Capture the cell that displays the provided text and extract its [x, y] central coordinate. 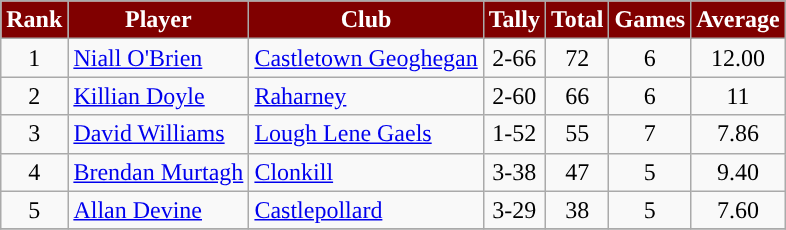
1 [34, 58]
4 [34, 172]
7.60 [738, 210]
Raharney [366, 96]
Lough Lene Gaels [366, 134]
72 [577, 58]
Killian Doyle [158, 96]
2 [34, 96]
1-52 [514, 134]
12.00 [738, 58]
2-66 [514, 58]
Brendan Murtagh [158, 172]
7.86 [738, 134]
Rank [34, 20]
Clonkill [366, 172]
3-38 [514, 172]
Tally [514, 20]
David Williams [158, 134]
Total [577, 20]
Castletown Geoghegan [366, 58]
Niall O'Brien [158, 58]
Club [366, 20]
Allan Devine [158, 210]
66 [577, 96]
3 [34, 134]
47 [577, 172]
Castlepollard [366, 210]
11 [738, 96]
38 [577, 210]
Player [158, 20]
Games [650, 20]
Average [738, 20]
55 [577, 134]
9.40 [738, 172]
2-60 [514, 96]
7 [650, 134]
3-29 [514, 210]
